Extract the (x, y) coordinate from the center of the cell holding the provided text.  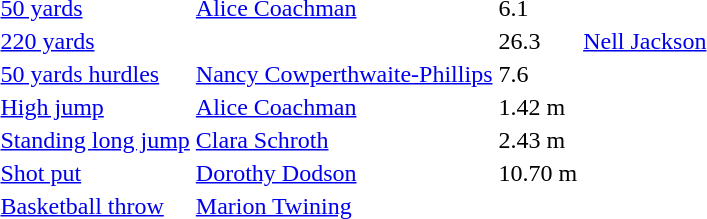
2.43 m (538, 140)
Nancy Cowperthwaite-Phillips (344, 74)
10.70 m (538, 173)
Clara Schroth (344, 140)
1.42 m (538, 107)
Dorothy Dodson (344, 173)
Alice Coachman (344, 107)
7.6 (538, 74)
26.3 (538, 41)
